Scan for the cell matching the given text and deliver its (X, Y) coordinate at center. 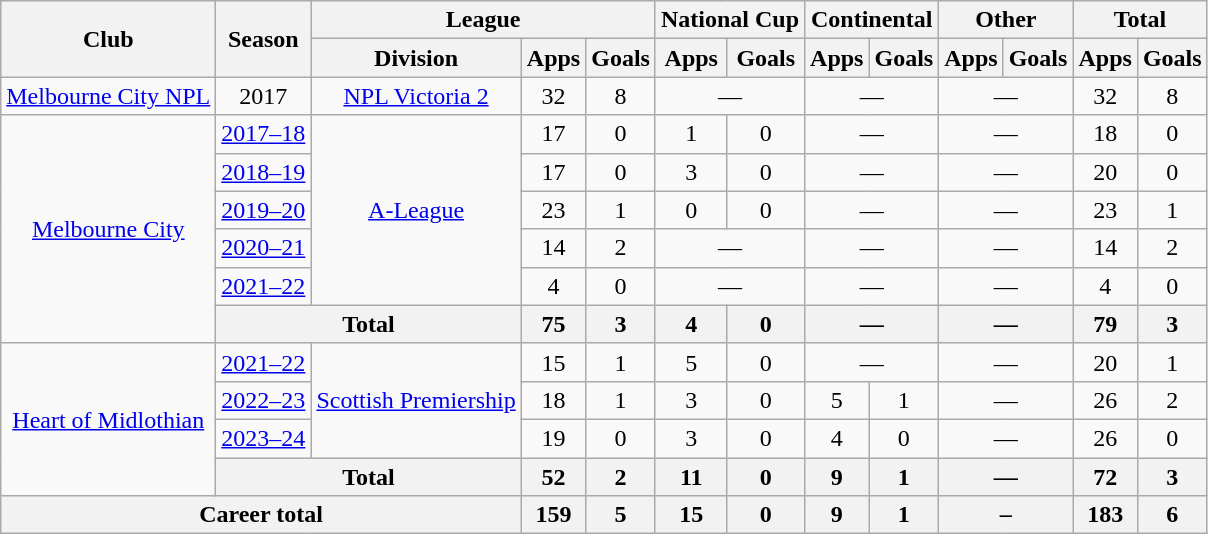
159 (553, 515)
2023–24 (264, 438)
A-League (416, 210)
Career total (262, 515)
Heart of Midlothian (108, 419)
Continental (872, 20)
2018–19 (264, 172)
Season (264, 39)
Club (108, 39)
2019–20 (264, 210)
2017 (264, 96)
2022–23 (264, 400)
183 (1105, 515)
– (1006, 515)
Melbourne City NPL (108, 96)
2020–21 (264, 248)
6 (1172, 515)
11 (691, 477)
NPL Victoria 2 (416, 96)
2017–18 (264, 134)
72 (1105, 477)
National Cup (730, 20)
Other (1006, 20)
Scottish Premiership (416, 400)
52 (553, 477)
Division (416, 58)
Melbourne City (108, 229)
79 (1105, 324)
75 (553, 324)
League (484, 20)
19 (553, 438)
